Return (X, Y) of the center of cell containing provided text 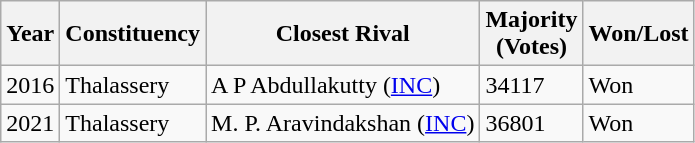
Majority(Votes) (532, 34)
A P Abdullakutty (INC) (343, 85)
Constituency (133, 34)
34117 (532, 85)
36801 (532, 123)
Won/Lost (638, 34)
2016 (30, 85)
Closest Rival (343, 34)
M. P. Aravindakshan (INC) (343, 123)
Year (30, 34)
2021 (30, 123)
